Extract the (X, Y) coordinate from the center of the cell holding the provided text.  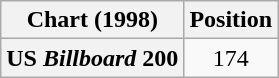
Chart (1998) (92, 20)
174 (231, 58)
Position (231, 20)
US Billboard 200 (92, 58)
